Identify which cell holds the provided text, then report its (x, y) central coordinate. 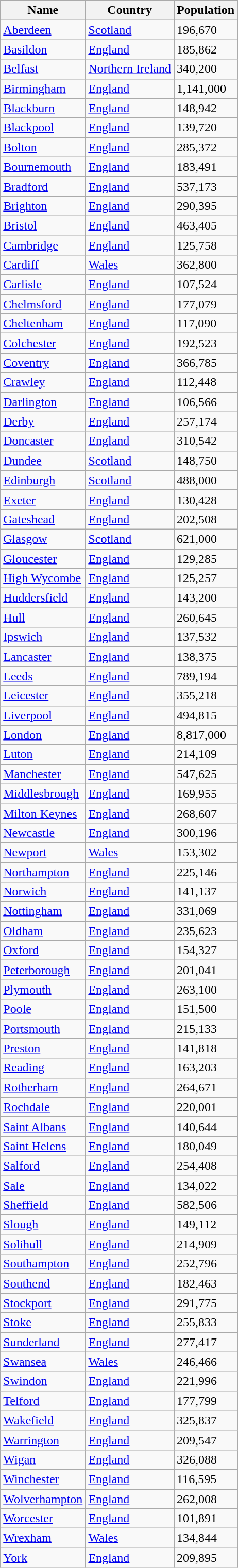
Slough (43, 1225)
Saint Albans (43, 1126)
134,844 (206, 1538)
Population (206, 10)
183,491 (206, 167)
137,532 (206, 637)
290,395 (206, 206)
Wolverhampton (43, 1499)
Preston (43, 1048)
Salford (43, 1166)
214,109 (206, 754)
Wrexham (43, 1538)
177,079 (206, 304)
Wakefield (43, 1420)
182,463 (206, 1283)
246,466 (206, 1362)
Sunderland (43, 1342)
225,146 (206, 872)
Chelmsford (43, 304)
Oldham (43, 931)
Rochdale (43, 1107)
143,200 (206, 598)
148,942 (206, 108)
Reading (43, 1068)
Rotherham (43, 1087)
Worcester (43, 1519)
Bournemouth (43, 167)
107,524 (206, 285)
463,405 (206, 225)
Plymouth (43, 990)
Cheltenham (43, 324)
130,428 (206, 500)
Newport (43, 852)
Huddersfield (43, 598)
Name (43, 10)
153,302 (206, 852)
201,041 (206, 970)
163,203 (206, 1068)
Northern Ireland (130, 69)
Manchester (43, 774)
262,008 (206, 1499)
Wigan (43, 1459)
Blackburn (43, 108)
202,508 (206, 519)
141,137 (206, 892)
Swansea (43, 1362)
1,141,000 (206, 89)
106,566 (206, 402)
Southampton (43, 1264)
High Wycombe (43, 578)
537,173 (206, 186)
326,088 (206, 1459)
214,909 (206, 1244)
Stockport (43, 1303)
355,218 (206, 696)
Aberdeen (43, 30)
Carlisle (43, 285)
255,833 (206, 1323)
Northampton (43, 872)
196,670 (206, 30)
300,196 (206, 833)
151,500 (206, 1009)
Coventry (43, 363)
Gateshead (43, 519)
215,133 (206, 1029)
494,815 (206, 715)
Exeter (43, 500)
185,862 (206, 49)
Poole (43, 1009)
Sheffield (43, 1205)
Brighton (43, 206)
220,001 (206, 1107)
Crawley (43, 382)
362,800 (206, 265)
285,372 (206, 147)
138,375 (206, 657)
129,285 (206, 558)
Luton (43, 754)
331,069 (206, 911)
325,837 (206, 1420)
Gloucester (43, 558)
Middlesbrough (43, 794)
Southend (43, 1283)
Bradford (43, 186)
Norwich (43, 892)
180,049 (206, 1146)
148,750 (206, 461)
Portsmouth (43, 1029)
Belfast (43, 69)
Oxford (43, 950)
Ipswich (43, 637)
London (43, 735)
Sale (43, 1185)
154,327 (206, 950)
252,796 (206, 1264)
York (43, 1558)
Dundee (43, 461)
177,799 (206, 1401)
621,000 (206, 539)
Cardiff (43, 265)
340,200 (206, 69)
Edinburgh (43, 480)
291,775 (206, 1303)
Leeds (43, 676)
268,607 (206, 813)
140,644 (206, 1126)
Saint Helens (43, 1146)
Telford (43, 1401)
116,595 (206, 1479)
488,000 (206, 480)
Bristol (43, 225)
366,785 (206, 363)
Stoke (43, 1323)
Glasgow (43, 539)
260,645 (206, 618)
Hull (43, 618)
582,506 (206, 1205)
Birmingham (43, 89)
101,891 (206, 1519)
Lancaster (43, 657)
254,408 (206, 1166)
117,090 (206, 324)
134,022 (206, 1185)
Nottingham (43, 911)
Colchester (43, 343)
221,996 (206, 1381)
Doncaster (43, 441)
Warrington (43, 1440)
Solihull (43, 1244)
169,955 (206, 794)
139,720 (206, 128)
Leicester (43, 696)
192,523 (206, 343)
209,547 (206, 1440)
264,671 (206, 1087)
Milton Keynes (43, 813)
Liverpool (43, 715)
Swindon (43, 1381)
263,100 (206, 990)
112,448 (206, 382)
547,625 (206, 774)
235,623 (206, 931)
209,895 (206, 1558)
149,112 (206, 1225)
Country (130, 10)
Bolton (43, 147)
Basildon (43, 49)
257,174 (206, 421)
125,257 (206, 578)
8,817,000 (206, 735)
310,542 (206, 441)
Cambridge (43, 245)
141,818 (206, 1048)
125,758 (206, 245)
Derby (43, 421)
Peterborough (43, 970)
Newcastle (43, 833)
277,417 (206, 1342)
Darlington (43, 402)
Blackpool (43, 128)
789,194 (206, 676)
Winchester (43, 1479)
